Output the [X, Y] coordinate of the center of the cell containing the given text.  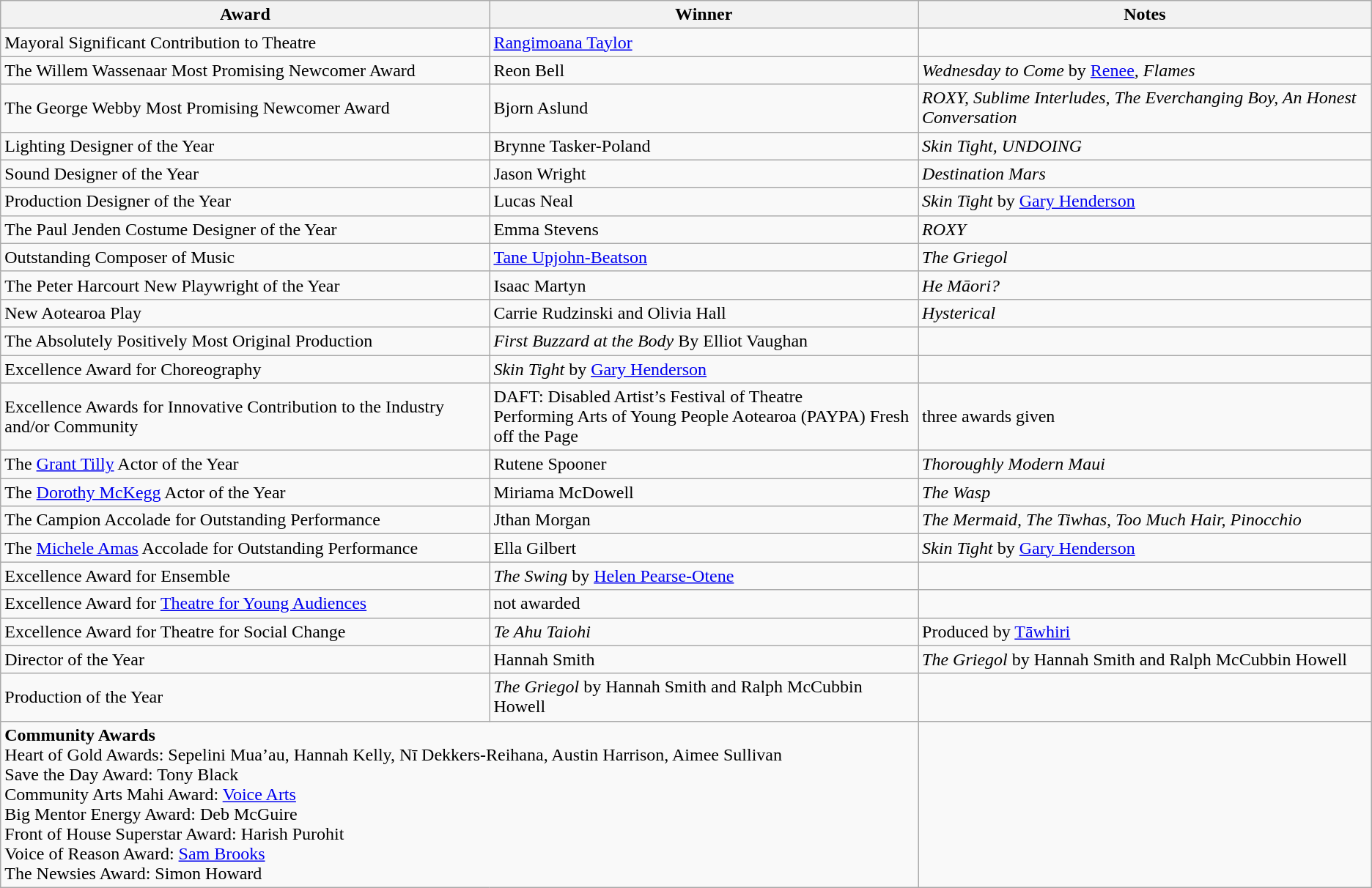
The Swing by Helen Pearse-Otene [704, 576]
Lucas Neal [704, 201]
Excellence Award for Theatre for Social Change [245, 632]
The Dorothy McKegg Actor of the Year [245, 492]
Production of the Year [245, 698]
Hysterical [1145, 313]
New Aotearoa Play [245, 313]
Excellence Award for Theatre for Young Audiences [245, 604]
Jason Wright [704, 174]
Lighting Designer of the Year [245, 146]
DAFT: Disabled Artist’s Festival of TheatrePerforming Arts of Young People Aotearoa (PAYPA) Fresh off the Page [704, 417]
Ella Gilbert [704, 548]
The George Webby Most Promising Newcomer Award [245, 108]
Mayoral Significant Contribution to Theatre [245, 42]
Sound Designer of the Year [245, 174]
The Absolutely Positively Most Original Production [245, 341]
Produced by Tāwhiri [1145, 632]
Winner [704, 15]
Excellence Awards for Innovative Contribution to the Industry and/or Community [245, 417]
Miriama McDowell [704, 492]
Brynne Tasker-Poland [704, 146]
The Michele Amas Accolade for Outstanding Performance [245, 548]
Carrie Rudzinski and Olivia Hall [704, 313]
Reon Bell [704, 70]
The Mermaid, The Tiwhas, Too Much Hair, Pinocchio [1145, 520]
Award [245, 15]
Hannah Smith [704, 659]
The Willem Wassenaar Most Promising Newcomer Award [245, 70]
Bjorn Aslund [704, 108]
Isaac Martyn [704, 285]
The Campion Accolade for Outstanding Performance [245, 520]
three awards given [1145, 417]
The Wasp [1145, 492]
Skin Tight, UNDOING [1145, 146]
Rangimoana Taylor [704, 42]
Notes [1145, 15]
The Peter Harcourt New Playwright of the Year [245, 285]
The Paul Jenden Costume Designer of the Year [245, 229]
Excellence Award for Ensemble [245, 576]
Director of the Year [245, 659]
Rutene Spooner [704, 465]
Te Ahu Taiohi [704, 632]
The Griegol [1145, 257]
First Buzzard at the Body By Elliot Vaughan [704, 341]
Jthan Morgan [704, 520]
Production Designer of the Year [245, 201]
He Māori? [1145, 285]
ROXY, Sublime Interludes, The Everchanging Boy, An Honest Conversation [1145, 108]
Thoroughly Modern Maui [1145, 465]
Excellence Award for Choreography [245, 369]
Wednesday to Come by Renee, Flames [1145, 70]
Emma Stevens [704, 229]
The Grant Tilly Actor of the Year [245, 465]
ROXY [1145, 229]
not awarded [704, 604]
Outstanding Composer of Music [245, 257]
Destination Mars [1145, 174]
Tane Upjohn-Beatson [704, 257]
